Capture the cell that displays the provided text and extract its [x, y] central coordinate. 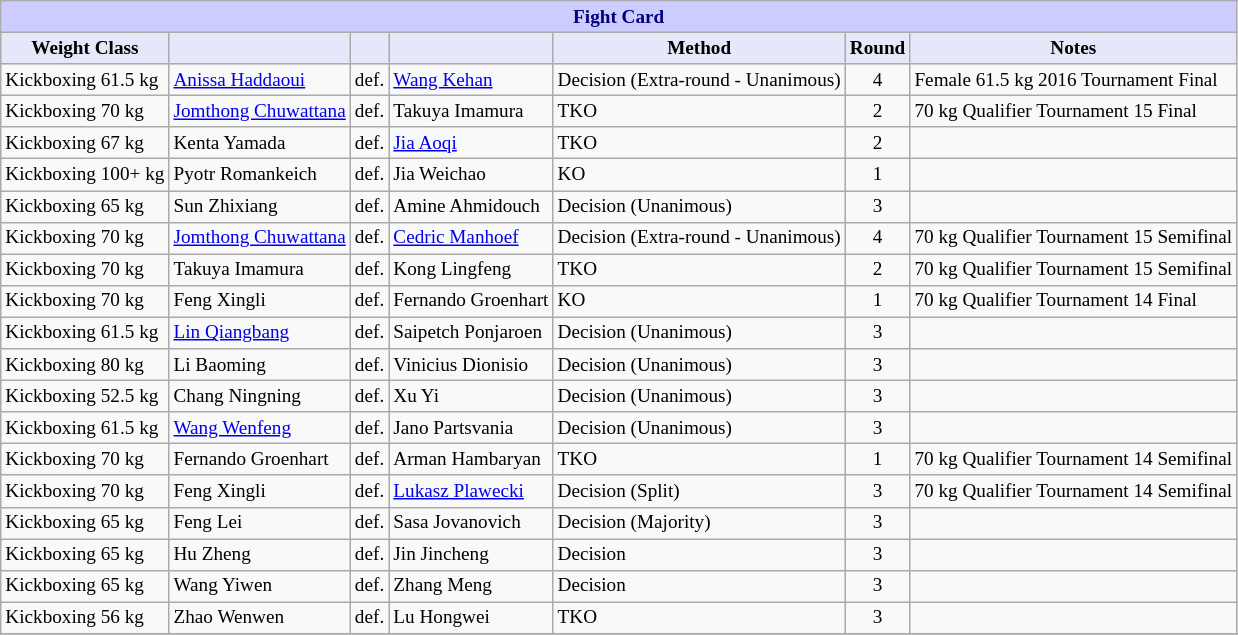
Xu Yi [471, 396]
Kickboxing 56 kg [85, 618]
Lu Hongwei [471, 618]
Anissa Haddaoui [260, 80]
Jano Partsvania [471, 428]
Saipetch Ponjaroen [471, 333]
Weight Class [85, 48]
Lukasz Plawecki [471, 491]
Li Baoming [260, 365]
Sasa Jovanovich [471, 523]
Method [699, 48]
Feng Lei [260, 523]
Round [878, 48]
Notes [1074, 48]
Cedric Manhoef [471, 238]
Jia Aoqi [471, 143]
Vinicius Dionisio [471, 365]
Kenta Yamada [260, 143]
Decision (Split) [699, 491]
Kickboxing 80 kg [85, 365]
Fight Card [619, 17]
Zhang Meng [471, 586]
Amine Ahmidouch [471, 206]
Jia Weichao [471, 175]
Female 61.5 kg 2016 Tournament Final [1074, 80]
Wang Wenfeng [260, 428]
Wang Yiwen [260, 586]
Zhao Wenwen [260, 618]
Kickboxing 67 kg [85, 143]
Wang Kehan [471, 80]
Kong Lingfeng [471, 270]
Kickboxing 52.5 kg [85, 396]
Hu Zheng [260, 554]
70 kg Qualifier Tournament 15 Final [1074, 111]
Jin Jincheng [471, 554]
Chang Ningning [260, 396]
Decision (Majority) [699, 523]
Lin Qiangbang [260, 333]
Arman Hambaryan [471, 460]
Sun Zhixiang [260, 206]
70 kg Qualifier Tournament 14 Final [1074, 301]
Kickboxing 100+ kg [85, 175]
Pyotr Romankeich [260, 175]
